Return (x, y) of the center of cell containing provided text 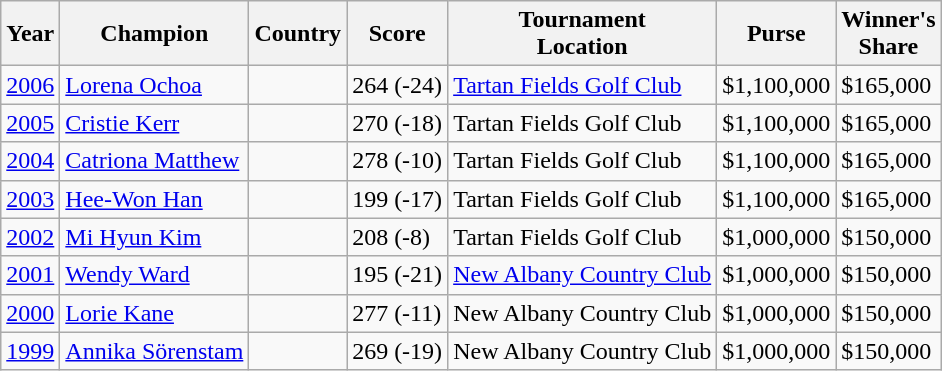
2006 (30, 85)
208 (-8) (398, 237)
199 (-17) (398, 199)
Purse (776, 34)
Cristie Kerr (154, 123)
2001 (30, 275)
2004 (30, 161)
264 (-24) (398, 85)
Wendy Ward (154, 275)
1999 (30, 351)
270 (-18) (398, 123)
277 (-11) (398, 313)
Lorie Kane (154, 313)
Score (398, 34)
269 (-19) (398, 351)
2002 (30, 237)
2005 (30, 123)
Catriona Matthew (154, 161)
Annika Sörenstam (154, 351)
Winner'sShare (888, 34)
TournamentLocation (582, 34)
Lorena Ochoa (154, 85)
195 (-21) (398, 275)
Hee-Won Han (154, 199)
Country (298, 34)
Champion (154, 34)
Mi Hyun Kim (154, 237)
2003 (30, 199)
Year (30, 34)
2000 (30, 313)
278 (-10) (398, 161)
